Detect which cell encompasses the target text, then output its (X, Y) center coordinate. 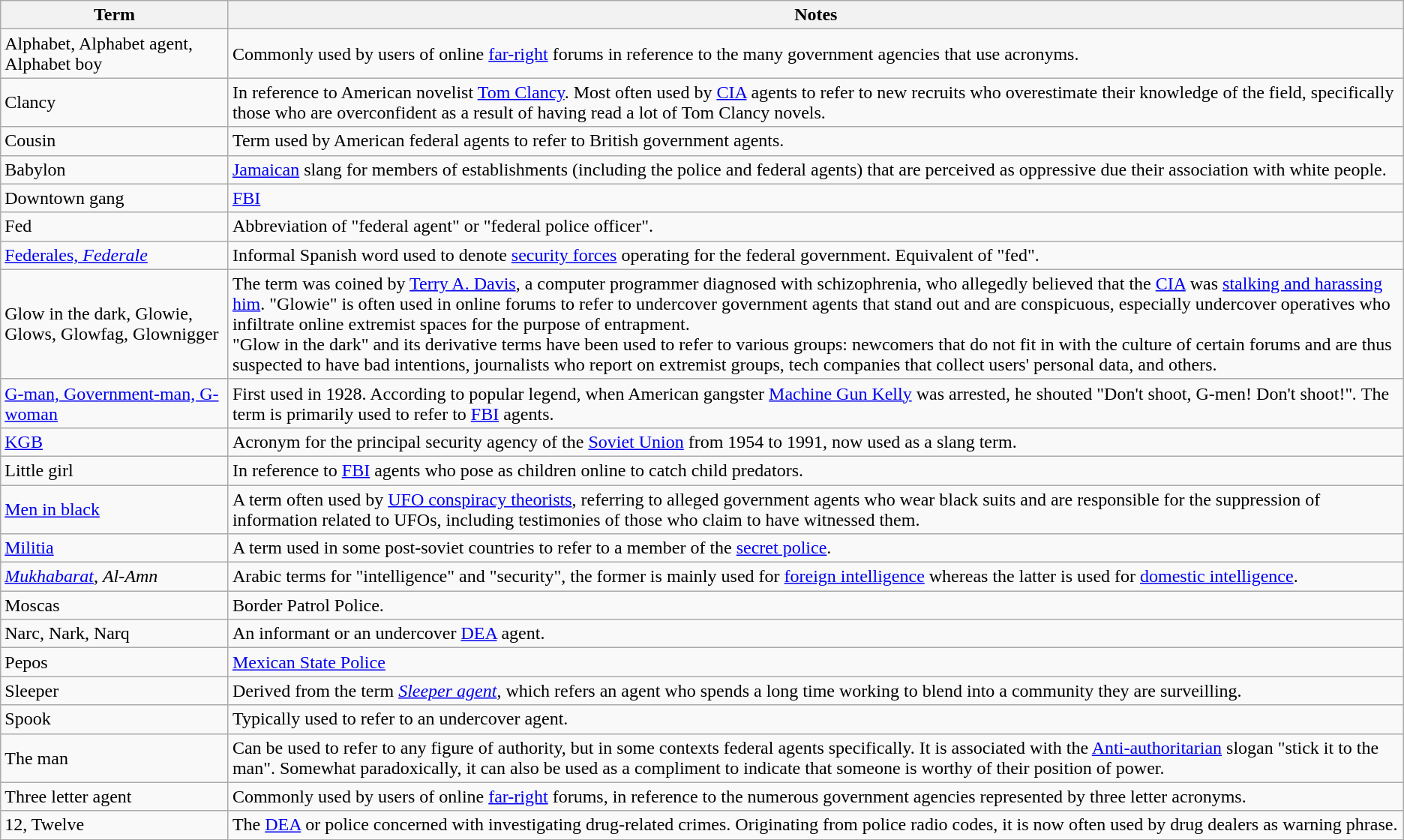
The man (115, 757)
A term used in some post-soviet countries to refer to a member of the secret police. (816, 548)
Commonly used by users of online far-right forums, in reference to the numerous government agencies represented by three letter acronyms. (816, 796)
Little girl (115, 470)
Cousin (115, 141)
Three letter agent (115, 796)
Derived from the term Sleeper agent, which refers an agent who spends a long time working to blend into a community they are surveilling. (816, 691)
Pepos (115, 662)
Babylon (115, 169)
Federales, Federale (115, 255)
Typically used to refer to an undercover agent. (816, 719)
Alphabet, Alphabet agent, Alphabet boy (115, 54)
Acronym for the principal security agency of the Soviet Union from 1954 to 1991, now used as a slang term. (816, 442)
Mukhabarat, Al-Amn (115, 577)
Glow in the dark, Glowie, Glows, Glowfag, Glownigger (115, 324)
Men in black (115, 508)
Fed (115, 226)
Term (115, 15)
An informant or an undercover DEA agent. (816, 634)
FBI (816, 198)
Informal Spanish word used to denote security forces operating for the federal government. Equivalent of "fed". (816, 255)
Spook (115, 719)
Militia (115, 548)
Term used by American federal agents to refer to British government agents. (816, 141)
KGB (115, 442)
Sleeper (115, 691)
Mexican State Police (816, 662)
Clancy (115, 102)
12, Twelve (115, 825)
Abbreviation of "federal agent" or "federal police officer". (816, 226)
Narc, Nark, Narq (115, 634)
Commonly used by users of online far-right forums in reference to the many government agencies that use acronyms. (816, 54)
Moscas (115, 605)
G-man, Government-man, G-woman (115, 403)
In reference to FBI agents who pose as children online to catch child predators. (816, 470)
Notes (816, 15)
Border Patrol Police. (816, 605)
Downtown gang (115, 198)
